Identify which cell holds the provided text, then report its [X, Y] central coordinate. 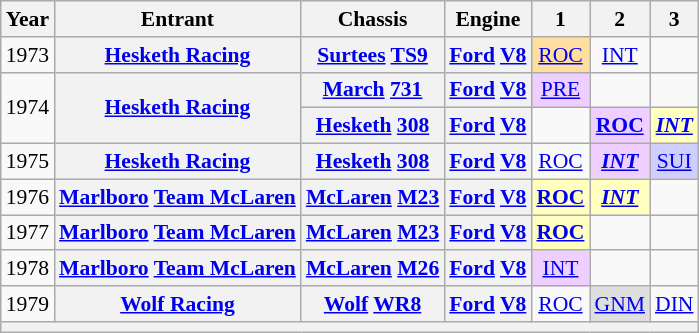
Engine [488, 19]
Year [28, 19]
1974 [28, 108]
Chassis [372, 19]
PRE [560, 90]
SUI [674, 162]
1977 [28, 233]
McLaren M26 [372, 269]
Surtees TS9 [372, 55]
1 [560, 19]
1975 [28, 162]
March 731 [372, 90]
1979 [28, 304]
Wolf WR8 [372, 304]
1973 [28, 55]
3 [674, 19]
Entrant [178, 19]
2 [620, 19]
Wolf Racing [178, 304]
DIN [674, 304]
GNM [620, 304]
1978 [28, 269]
1976 [28, 197]
